Capture the cell that displays the provided text and extract its [X, Y] central coordinate. 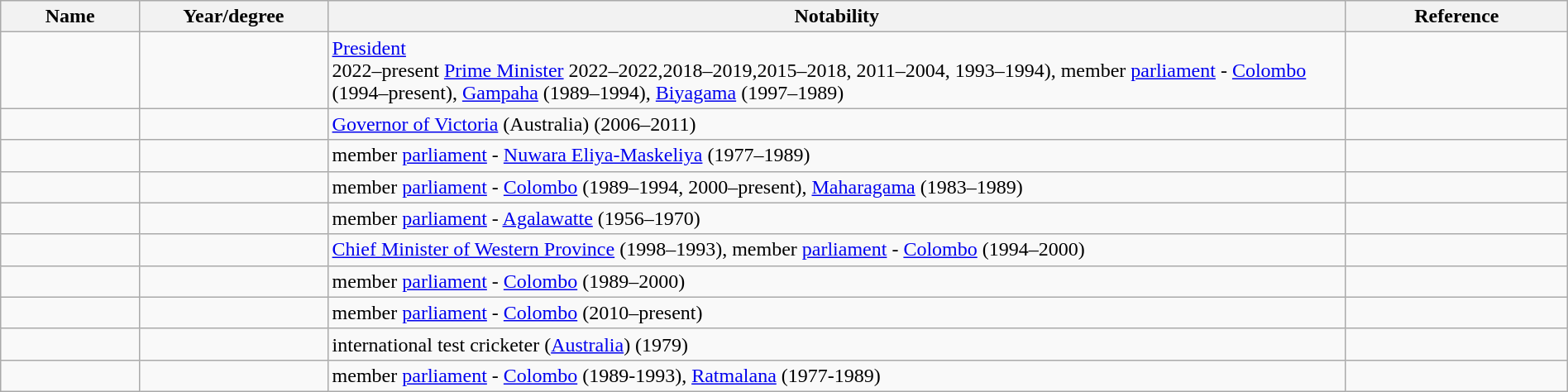
member parliament - Colombo (1989–1994, 2000–present), Maharagama (1983–1989) [837, 187]
Name [70, 17]
Reference [1456, 17]
Year/degree [233, 17]
member parliament - Colombo (1989-1993), Ratmalana (1977-1989) [837, 375]
Notability [837, 17]
international test cricketer (Australia) (1979) [837, 344]
member parliament - Nuwara Eliya-Maskeliya (1977–1989) [837, 155]
member parliament - Colombo (1989–2000) [837, 281]
member parliament - Colombo (2010–present) [837, 313]
Governor of Victoria (Australia) (2006–2011) [837, 124]
Chief Minister of Western Province (1998–1993), member parliament - Colombo (1994–2000) [837, 250]
member parliament - Agalawatte (1956–1970) [837, 218]
